Extract the [x, y] coordinate from the center of the cell holding the provided text.  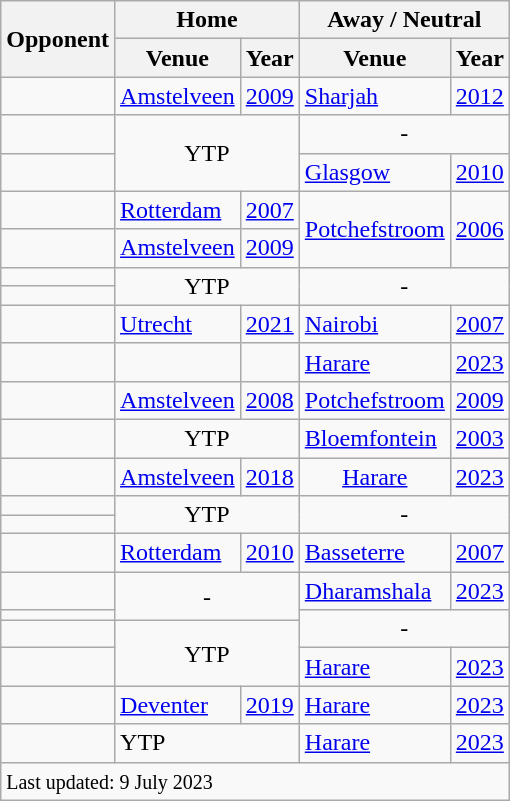
2006 [480, 229]
2019 [270, 705]
Glasgow [374, 172]
2003 [480, 438]
Sharjah [374, 96]
2008 [270, 400]
Utrecht [178, 324]
Bloemfontein [374, 438]
2018 [270, 477]
Dharamshala [374, 591]
Nairobi [374, 324]
Basseterre [374, 553]
Home [208, 20]
2021 [270, 324]
Deventer [178, 705]
Opponent [58, 39]
Away / Neutral [404, 20]
Last updated: 9 July 2023 [256, 781]
2012 [480, 96]
